Scan for the cell matching the given text and deliver its (X, Y) coordinate at center. 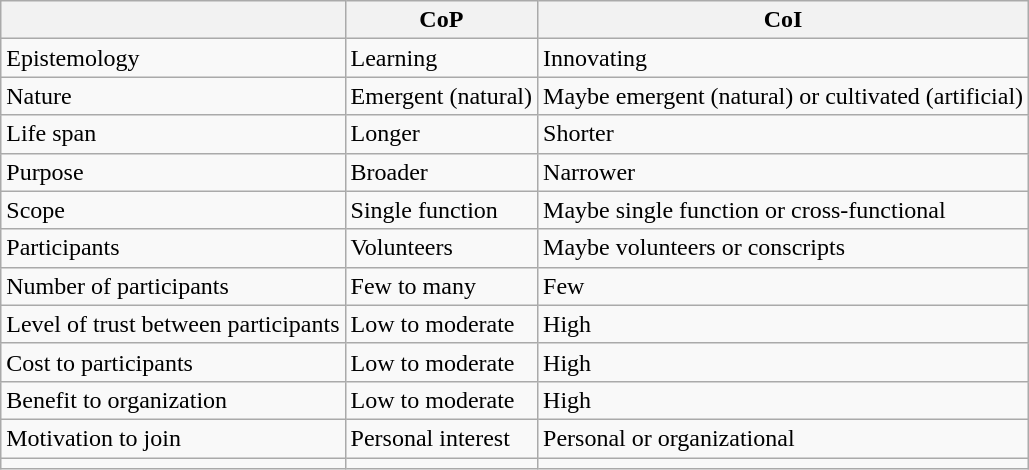
CoP (442, 20)
Level of trust between participants (173, 324)
Few to many (442, 286)
Purpose (173, 172)
Narrower (784, 172)
Benefit to organization (173, 400)
Few (784, 286)
Participants (173, 248)
CoI (784, 20)
Volunteers (442, 248)
Maybe single function or cross-functional (784, 210)
Maybe emergent (natural) or cultivated (artificial) (784, 96)
Broader (442, 172)
Shorter (784, 134)
Emergent (natural) (442, 96)
Longer (442, 134)
Learning (442, 58)
Motivation to join (173, 438)
Innovating (784, 58)
Nature (173, 96)
Single function (442, 210)
Maybe volunteers or conscripts (784, 248)
Cost to participants (173, 362)
Personal interest (442, 438)
Number of participants (173, 286)
Life span (173, 134)
Epistemology (173, 58)
Scope (173, 210)
Personal or organizational (784, 438)
